Detect which cell encompasses the target text, then output its [X, Y] center coordinate. 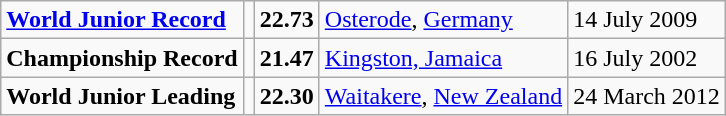
World Junior Leading [122, 96]
24 March 2012 [647, 96]
22.30 [286, 96]
22.73 [286, 20]
World Junior Record [122, 20]
Championship Record [122, 58]
21.47 [286, 58]
14 July 2009 [647, 20]
Osterode, Germany [443, 20]
Kingston, Jamaica [443, 58]
16 July 2002 [647, 58]
Waitakere, New Zealand [443, 96]
